Return the (x, y) coordinate for the center point of the cell that contains the specified text.  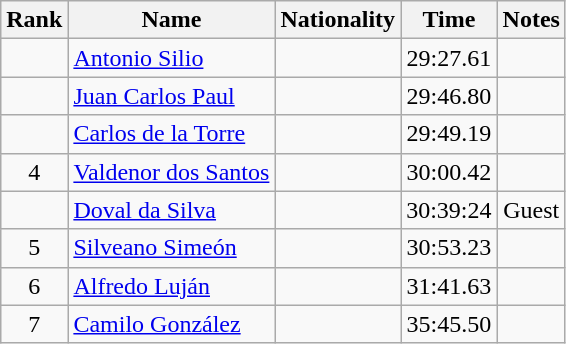
Carlos de la Torre (172, 134)
30:39:24 (449, 210)
35:45.50 (449, 324)
6 (34, 286)
Valdenor dos Santos (172, 172)
4 (34, 172)
29:49.19 (449, 134)
7 (34, 324)
Notes (531, 20)
Camilo González (172, 324)
Guest (531, 210)
Time (449, 20)
5 (34, 248)
Juan Carlos Paul (172, 96)
Rank (34, 20)
30:00.42 (449, 172)
Nationality (338, 20)
30:53.23 (449, 248)
Silveano Simeón (172, 248)
29:46.80 (449, 96)
31:41.63 (449, 286)
Alfredo Luján (172, 286)
29:27.61 (449, 58)
Name (172, 20)
Antonio Silio (172, 58)
Doval da Silva (172, 210)
